Return [x, y] of the center of cell containing provided text 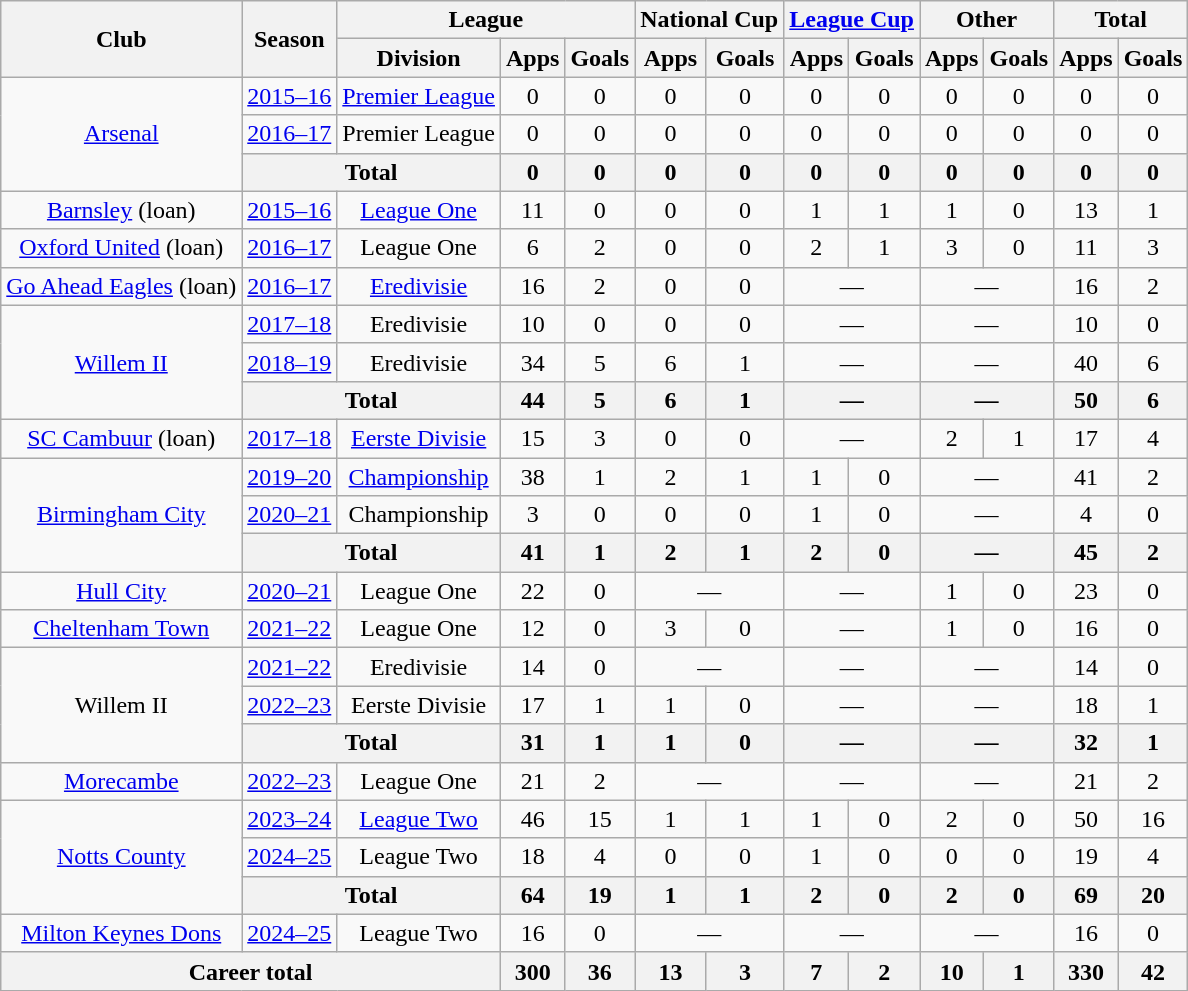
38 [532, 477]
330 [1086, 971]
44 [532, 400]
Other [987, 20]
42 [1153, 971]
23 [1086, 591]
League Cup [852, 20]
Oxford United (loan) [122, 248]
League [486, 20]
46 [532, 819]
20 [1153, 895]
Morecambe [122, 781]
Arsenal [122, 134]
Notts County [122, 857]
Season [290, 39]
2019–20 [290, 477]
300 [532, 971]
Birmingham City [122, 515]
Club [122, 39]
36 [600, 971]
SC Cambuur (loan) [122, 438]
Cheltenham Town [122, 629]
32 [1086, 743]
69 [1086, 895]
Milton Keynes Dons [122, 933]
40 [1086, 362]
Barnsley (loan) [122, 210]
22 [532, 591]
Hull City [122, 591]
7 [816, 971]
64 [532, 895]
Go Ahead Eagles (loan) [122, 286]
12 [532, 629]
Division [419, 58]
45 [1086, 553]
Career total [251, 971]
2023–24 [290, 819]
National Cup [710, 20]
31 [532, 743]
34 [532, 362]
2018–19 [290, 362]
